Search for the cell housing the specified text and yield its (X, Y) center coordinate. 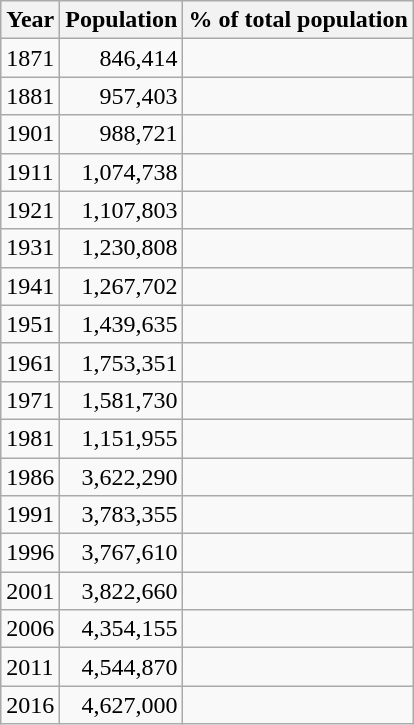
3,767,610 (122, 553)
1961 (30, 362)
1881 (30, 96)
1871 (30, 58)
1941 (30, 286)
2011 (30, 667)
1,074,738 (122, 172)
1981 (30, 438)
988,721 (122, 134)
4,354,155 (122, 629)
1,581,730 (122, 400)
1921 (30, 210)
846,414 (122, 58)
1971 (30, 400)
957,403 (122, 96)
2016 (30, 705)
1951 (30, 324)
1931 (30, 248)
1901 (30, 134)
3,622,290 (122, 477)
1,151,955 (122, 438)
4,627,000 (122, 705)
1,267,702 (122, 286)
Population (122, 20)
Year (30, 20)
3,783,355 (122, 515)
% of total population (298, 20)
1,753,351 (122, 362)
1,107,803 (122, 210)
4,544,870 (122, 667)
1,230,808 (122, 248)
1986 (30, 477)
1,439,635 (122, 324)
1996 (30, 553)
1911 (30, 172)
2001 (30, 591)
3,822,660 (122, 591)
2006 (30, 629)
1991 (30, 515)
